Output the [x, y] coordinate of the center of the cell containing the given text.  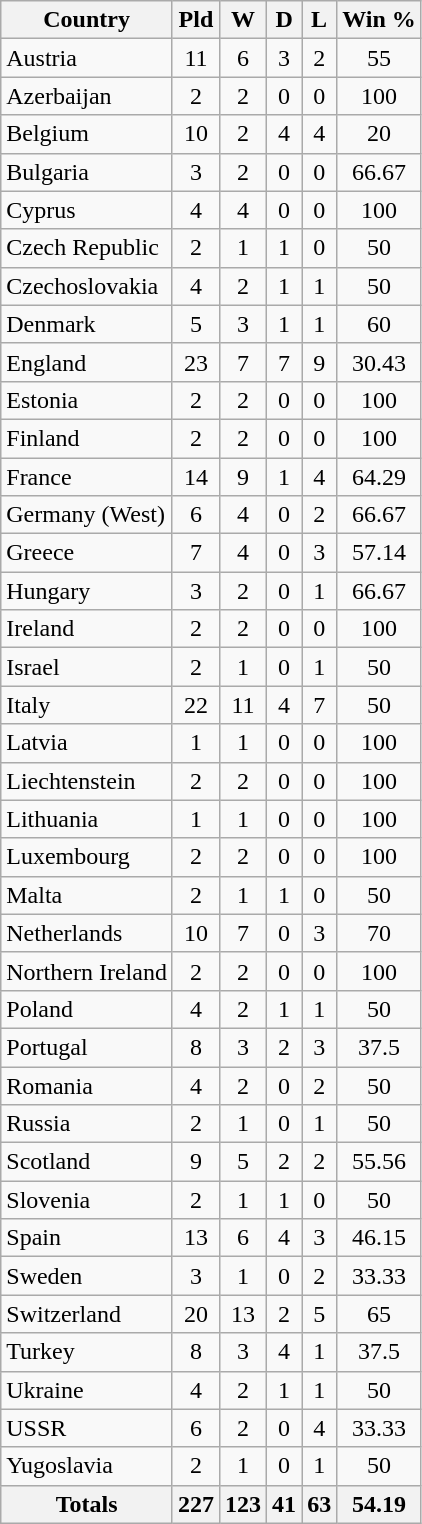
Country [87, 20]
30.43 [380, 362]
60 [380, 324]
Italy [87, 705]
Luxembourg [87, 857]
65 [380, 1314]
64.29 [380, 477]
55.56 [380, 1162]
Latvia [87, 743]
Estonia [87, 400]
Lithuania [87, 819]
Pld [196, 20]
Slovenia [87, 1200]
Hungary [87, 591]
Russia [87, 1124]
Greece [87, 553]
England [87, 362]
57.14 [380, 553]
Finland [87, 438]
Totals [87, 1504]
Bulgaria [87, 172]
D [284, 20]
Austria [87, 58]
Scotland [87, 1162]
Czechoslovakia [87, 286]
Romania [87, 1085]
Malta [87, 895]
70 [380, 933]
41 [284, 1504]
Northern Ireland [87, 971]
Switzerland [87, 1314]
Belgium [87, 134]
Germany (West) [87, 515]
63 [320, 1504]
14 [196, 477]
123 [242, 1504]
Yugoslavia [87, 1466]
France [87, 477]
Spain [87, 1238]
Azerbaijan [87, 96]
Cyprus [87, 210]
Sweden [87, 1276]
55 [380, 58]
Portugal [87, 1047]
Poland [87, 1009]
Liechtenstein [87, 781]
22 [196, 705]
Ireland [87, 629]
L [320, 20]
Ukraine [87, 1390]
USSR [87, 1428]
Israel [87, 667]
Turkey [87, 1352]
46.15 [380, 1238]
23 [196, 362]
Win % [380, 20]
Denmark [87, 324]
Netherlands [87, 933]
54.19 [380, 1504]
227 [196, 1504]
W [242, 20]
Czech Republic [87, 248]
